Search for the cell housing the specified text and yield its [X, Y] center coordinate. 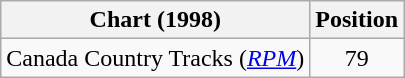
Chart (1998) [156, 20]
Canada Country Tracks (RPM) [156, 58]
79 [357, 58]
Position [357, 20]
